Find where the given text appears and provide that cell's center as (x, y) coordinate. 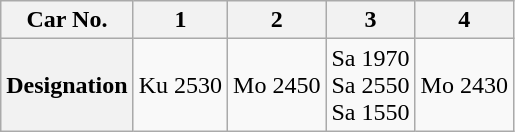
1 (180, 20)
Mo 2450 (277, 85)
4 (464, 20)
Designation (67, 85)
2 (277, 20)
Car No. (67, 20)
Sa 1970Sa 2550Sa 1550 (370, 85)
Ku 2530 (180, 85)
3 (370, 20)
Mo 2430 (464, 85)
